Output the [x, y] coordinate of the center of the cell containing the given text.  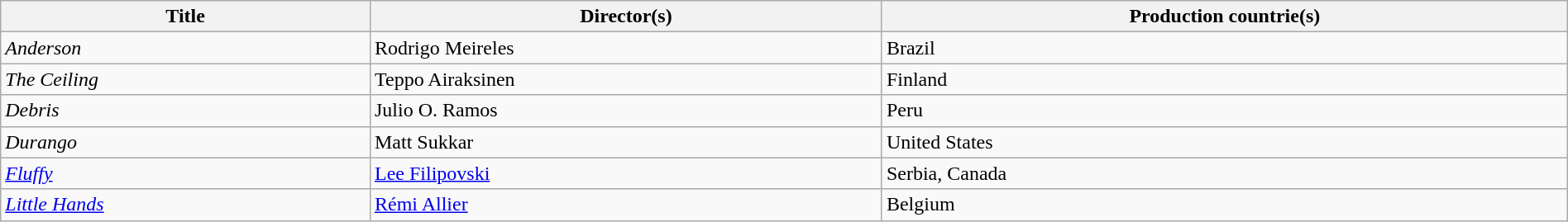
Julio O. Ramos [625, 111]
Fluffy [185, 173]
Matt Sukkar [625, 142]
Anderson [185, 48]
The Ceiling [185, 79]
Peru [1224, 111]
Production countrie(s) [1224, 17]
United States [1224, 142]
Serbia, Canada [1224, 173]
Durango [185, 142]
Lee Filipovski [625, 173]
Belgium [1224, 205]
Title [185, 17]
Little Hands [185, 205]
Rémi Allier [625, 205]
Brazil [1224, 48]
Finland [1224, 79]
Teppo Airaksinen [625, 79]
Rodrigo Meireles [625, 48]
Debris [185, 111]
Director(s) [625, 17]
